Pinpoint the cell where the given text exists, returning its (x, y) midpoint coordinate. 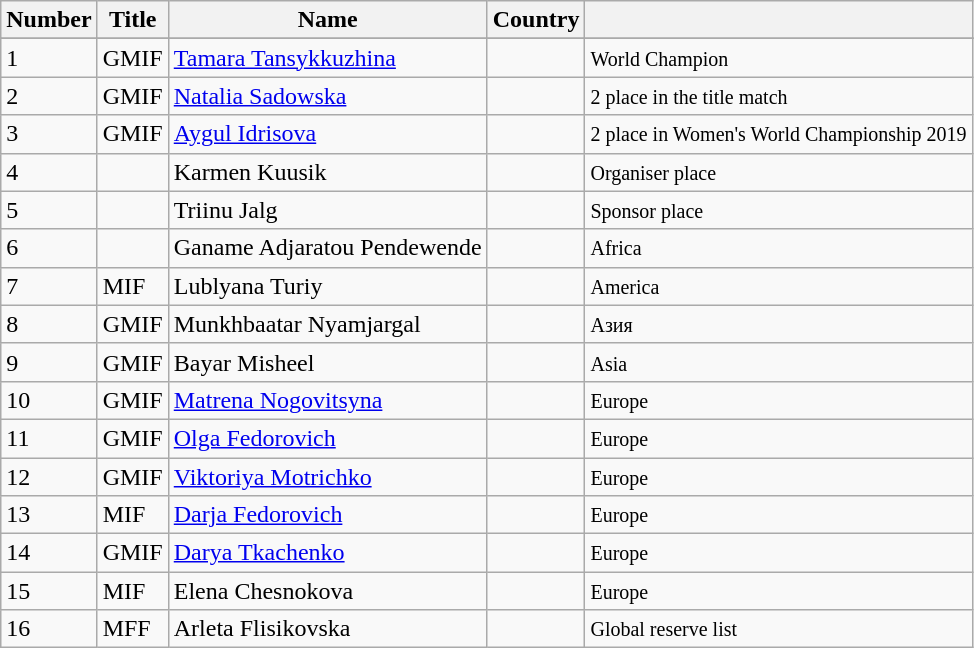
14 (49, 553)
5 (49, 210)
2 place in the title match (778, 96)
Asia (778, 362)
Organiser place (778, 172)
World Champion (778, 58)
Country (536, 20)
Africa (778, 248)
10 (49, 400)
Triinu Jalg (328, 210)
Munkhbaatar Nyamjargal (328, 324)
16 (49, 629)
Name (328, 20)
America (778, 286)
6 (49, 248)
Natalia Sadowska (328, 96)
MFF (132, 629)
Arleta Flisikovska (328, 629)
4 (49, 172)
Азия (778, 324)
Bayar Misheel (328, 362)
3 (49, 134)
2 place in Women's World Championship 2019 (778, 134)
Darja Fedorovich (328, 515)
Number (49, 20)
Global reserve list (778, 629)
12 (49, 477)
Matrena Nogovitsyna (328, 400)
1 (49, 58)
11 (49, 438)
Olga Fedorovich (328, 438)
8 (49, 324)
Elena Chesnokova (328, 591)
Aygul Idrisova (328, 134)
Ganame Adjaratou Pendewende (328, 248)
2 (49, 96)
Tamara Tansykkuzhina (328, 58)
Lublyana Turiy (328, 286)
Title (132, 20)
Viktoriya Motrichko (328, 477)
9 (49, 362)
7 (49, 286)
13 (49, 515)
Darya Tkachenko (328, 553)
15 (49, 591)
Sponsor place (778, 210)
Karmen Kuusik (328, 172)
